Return [x, y] of the center of cell containing provided text 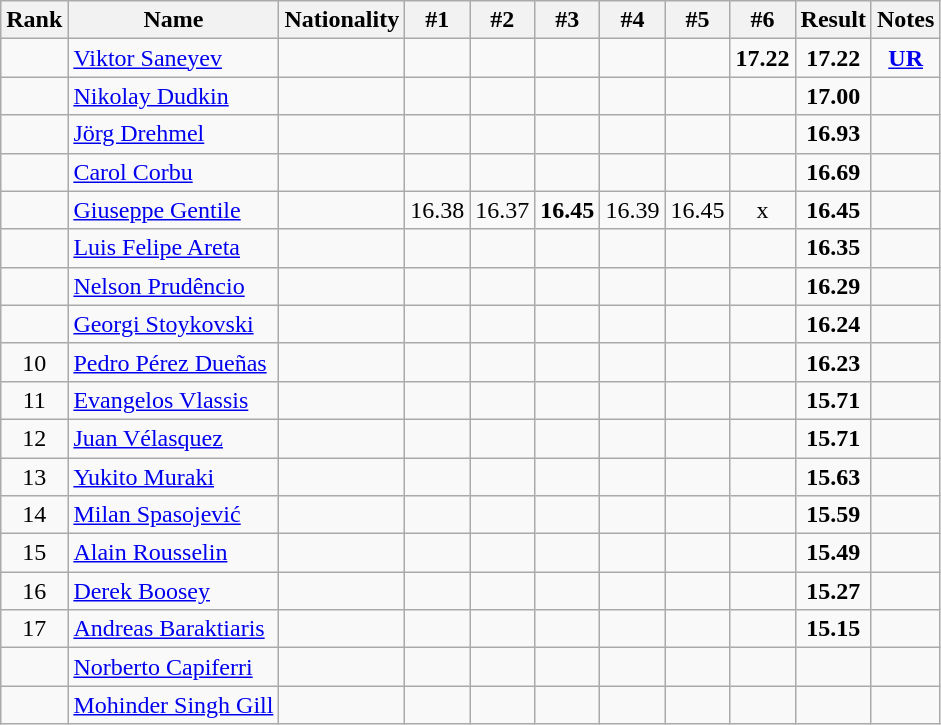
10 [34, 362]
#6 [762, 20]
15.49 [833, 553]
#5 [698, 20]
15 [34, 553]
16.93 [833, 134]
Yukito Muraki [174, 477]
16.29 [833, 286]
UR [905, 58]
Derek Boosey [174, 591]
x [762, 210]
Rank [34, 20]
Result [833, 20]
Alain Rousselin [174, 553]
Georgi Stoykovski [174, 324]
#1 [438, 20]
16.37 [502, 210]
Name [174, 20]
15.63 [833, 477]
11 [34, 400]
16.39 [632, 210]
Nikolay Dudkin [174, 96]
15.59 [833, 515]
16.35 [833, 248]
15.27 [833, 591]
Norberto Capiferri [174, 667]
#4 [632, 20]
16 [34, 591]
17.00 [833, 96]
16.23 [833, 362]
16.24 [833, 324]
#2 [502, 20]
16.38 [438, 210]
Giuseppe Gentile [174, 210]
Jörg Drehmel [174, 134]
14 [34, 515]
Nationality [342, 20]
Pedro Pérez Dueñas [174, 362]
Andreas Baraktiaris [174, 629]
Viktor Saneyev [174, 58]
#3 [568, 20]
Evangelos Vlassis [174, 400]
Carol Corbu [174, 172]
17 [34, 629]
Mohinder Singh Gill [174, 705]
Juan Vélasquez [174, 438]
12 [34, 438]
Nelson Prudêncio [174, 286]
Milan Spasojević [174, 515]
15.15 [833, 629]
13 [34, 477]
Notes [905, 20]
Luis Felipe Areta [174, 248]
16.69 [833, 172]
